Search for the cell housing the specified text and yield its [x, y] center coordinate. 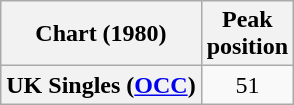
Chart (1980) [101, 34]
UK Singles (OCC) [101, 85]
51 [247, 85]
Peakposition [247, 34]
